Output the [X, Y] coordinate of the center of the cell containing the given text.  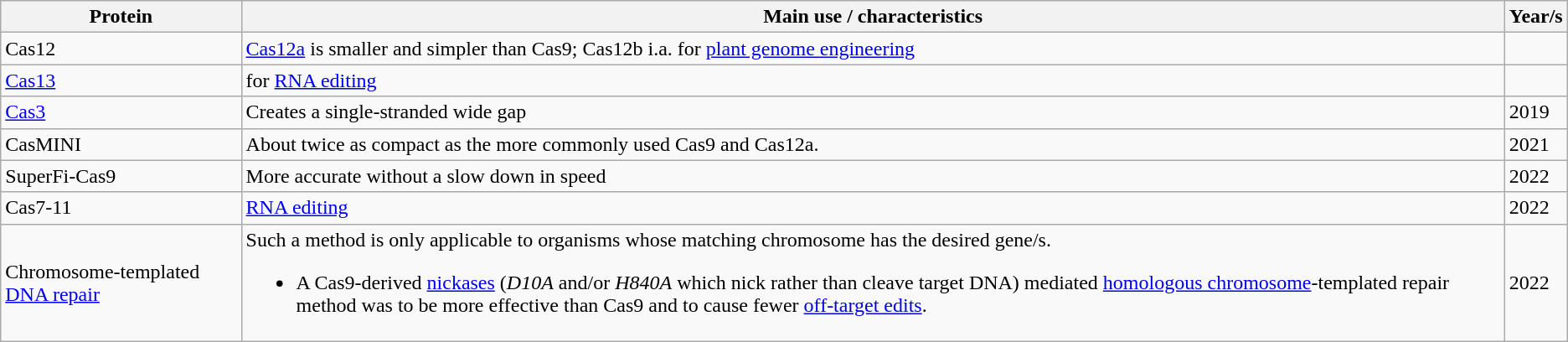
Creates a single-stranded wide gap [873, 112]
2021 [1536, 144]
More accurate without a slow down in speed [873, 176]
Main use / characteristics [873, 17]
Protein [121, 17]
RNA editing [873, 208]
Year/s [1536, 17]
for RNA editing [873, 80]
Cas3 [121, 112]
Chromosome-templated DNA repair [121, 282]
About twice as compact as the more commonly used Cas9 and Cas12a. [873, 144]
Cas7-11 [121, 208]
Cas12 [121, 49]
Cas12a is smaller and simpler than Cas9; Cas12b i.a. for plant genome engineering [873, 49]
2019 [1536, 112]
CasMINI [121, 144]
SuperFi-Cas9 [121, 176]
Cas13 [121, 80]
